Pinpoint the cell where the given text exists, returning its [x, y] midpoint coordinate. 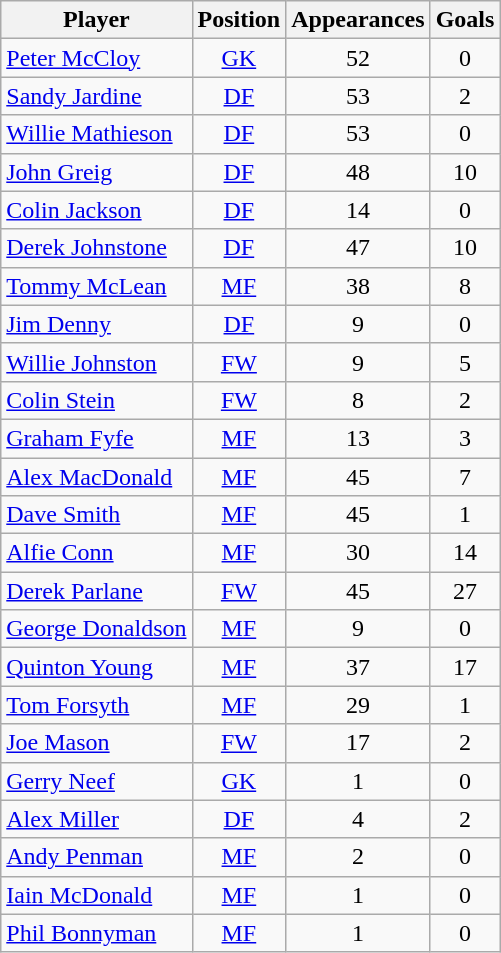
Peter McCloy [96, 58]
Willie Johnston [96, 362]
37 [358, 667]
Tommy McLean [96, 286]
29 [358, 705]
27 [465, 591]
Goals [465, 20]
John Greig [96, 172]
Andy Penman [96, 857]
3 [465, 438]
Sandy Jardine [96, 96]
Phil Bonnyman [96, 933]
Alex MacDonald [96, 477]
Graham Fyfe [96, 438]
Dave Smith [96, 515]
George Donaldson [96, 629]
Iain McDonald [96, 895]
47 [358, 248]
Tom Forsyth [96, 705]
4 [358, 819]
Willie Mathieson [96, 134]
Appearances [358, 20]
38 [358, 286]
Gerry Neef [96, 781]
Quinton Young [96, 667]
Colin Jackson [96, 210]
Player [96, 20]
Alfie Conn [96, 553]
Jim Denny [96, 324]
Derek Johnstone [96, 248]
5 [465, 362]
48 [358, 172]
Colin Stein [96, 400]
Derek Parlane [96, 591]
13 [358, 438]
52 [358, 58]
Alex Miller [96, 819]
Joe Mason [96, 743]
30 [358, 553]
Position [239, 20]
7 [465, 477]
